Provide the (X, Y) coordinate of the cell's center where the given text is located.  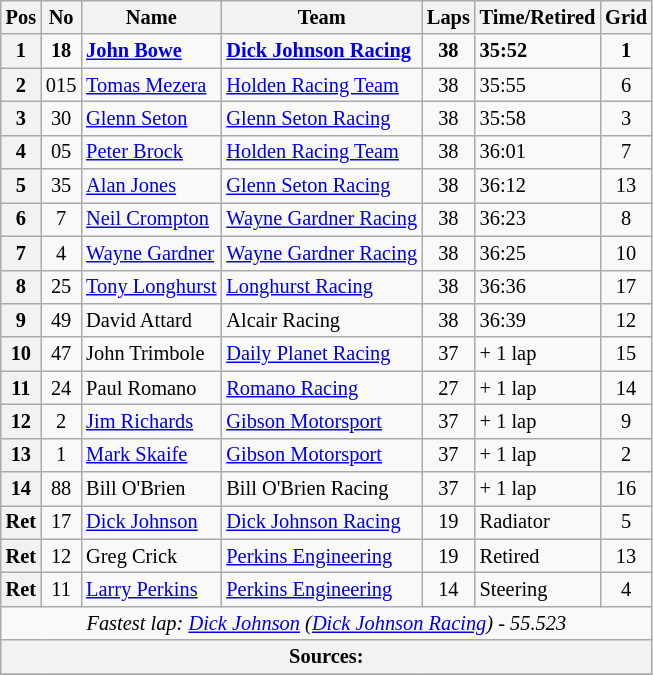
36:25 (538, 253)
David Attard (151, 320)
Dick Johnson (151, 522)
36:12 (538, 186)
35:52 (538, 51)
Greg Crick (151, 556)
Neil Crompton (151, 219)
15 (626, 354)
Bill O'Brien Racing (322, 489)
John Bowe (151, 51)
015 (61, 85)
Name (151, 17)
Romano Racing (322, 388)
30 (61, 118)
Grid (626, 17)
Alcair Racing (322, 320)
Bill O'Brien (151, 489)
Mark Skaife (151, 455)
47 (61, 354)
36:01 (538, 152)
Daily Planet Racing (322, 354)
35:55 (538, 85)
16 (626, 489)
05 (61, 152)
18 (61, 51)
Retired (538, 556)
35:58 (538, 118)
Steering (538, 589)
49 (61, 320)
36:39 (538, 320)
36:36 (538, 287)
Longhurst Racing (322, 287)
Sources: (326, 657)
24 (61, 388)
27 (448, 388)
Tomas Mezera (151, 85)
Paul Romano (151, 388)
88 (61, 489)
Glenn Seton (151, 118)
25 (61, 287)
Time/Retired (538, 17)
Alan Jones (151, 186)
Larry Perkins (151, 589)
Pos (21, 17)
Peter Brock (151, 152)
Tony Longhurst (151, 287)
Radiator (538, 522)
Fastest lap: Dick Johnson (Dick Johnson Racing) - 55.523 (326, 623)
John Trimbole (151, 354)
36:23 (538, 219)
No (61, 17)
Team (322, 17)
Wayne Gardner (151, 253)
Laps (448, 17)
Jim Richards (151, 421)
35 (61, 186)
